Pinpoint the cell where the given text exists, returning its [x, y] midpoint coordinate. 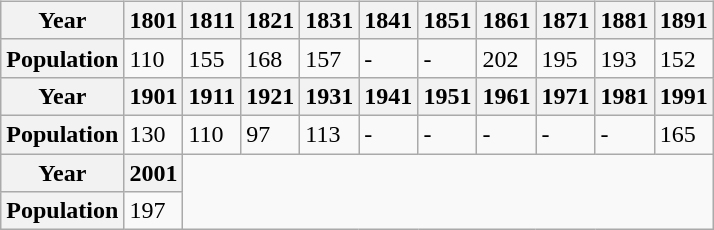
165 [684, 134]
1881 [624, 20]
202 [506, 58]
1831 [330, 20]
1851 [448, 20]
1991 [684, 96]
1911 [212, 96]
1891 [684, 20]
130 [154, 134]
1811 [212, 20]
1821 [270, 20]
168 [270, 58]
1871 [566, 20]
1961 [506, 96]
155 [212, 58]
97 [270, 134]
1841 [388, 20]
195 [566, 58]
193 [624, 58]
1931 [330, 96]
1901 [154, 96]
113 [330, 134]
1921 [270, 96]
1951 [448, 96]
197 [154, 211]
1801 [154, 20]
2001 [154, 173]
157 [330, 58]
1971 [566, 96]
1981 [624, 96]
1861 [506, 20]
1941 [388, 96]
152 [684, 58]
